Locate the cell with the specified text and output its [x, y] center coordinate. 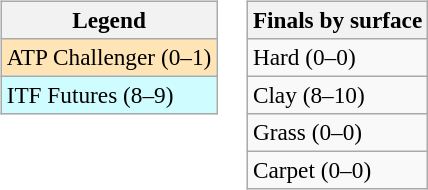
Grass (0–0) [337, 133]
Hard (0–0) [337, 57]
Legend [108, 20]
Finals by surface [337, 20]
ITF Futures (8–9) [108, 95]
Carpet (0–0) [337, 171]
ATP Challenger (0–1) [108, 57]
Clay (8–10) [337, 95]
